From the cell containing the given text, extract its center point as [X, Y] coordinate. 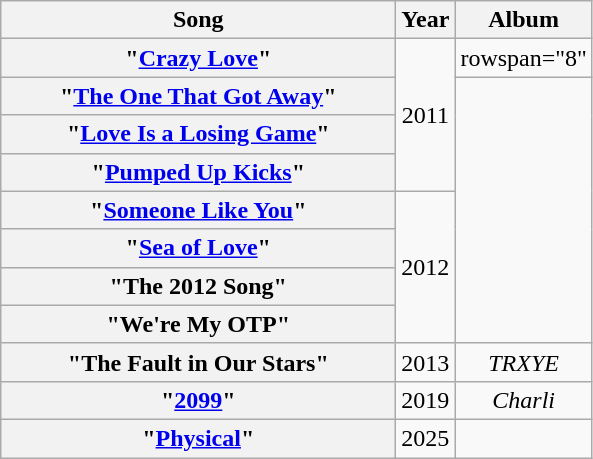
2012 [426, 267]
Song [198, 20]
"2099" [198, 400]
rowspan="8" [524, 58]
"Physical" [198, 438]
"Crazy Love" [198, 58]
2013 [426, 362]
"We're My OTP" [198, 324]
"Love Is a Losing Game" [198, 134]
2019 [426, 400]
Charli [524, 400]
Year [426, 20]
"Pumped Up Kicks" [198, 172]
Album [524, 20]
2025 [426, 438]
"The One That Got Away" [198, 96]
TRXYE [524, 362]
2011 [426, 115]
"The Fault in Our Stars" [198, 362]
"The 2012 Song" [198, 286]
"Someone Like You" [198, 210]
"Sea of Love" [198, 248]
